Provide the [X, Y] coordinate of the cell's center where the given text is located.  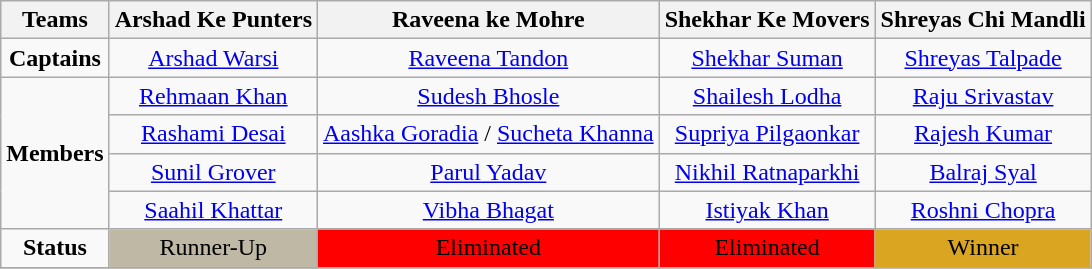
Istiyak Khan [767, 210]
Sunil Grover [213, 172]
Supriya Pilgaonkar [767, 134]
Sudesh Bhosle [489, 96]
Rajesh Kumar [983, 134]
Status [55, 248]
Shekhar Suman [767, 58]
Shreyas Talpade [983, 58]
Parul Yadav [489, 172]
Raveena ke Mohre [489, 20]
Arshad Warsi [213, 58]
Vibha Bhagat [489, 210]
Winner [983, 248]
Arshad Ke Punters [213, 20]
Shreyas Chi Mandli [983, 20]
Shekhar Ke Movers [767, 20]
Rehmaan Khan [213, 96]
Shailesh Lodha [767, 96]
Captains [55, 58]
Saahil Khattar [213, 210]
Teams [55, 20]
Raveena Tandon [489, 58]
Raju Srivastav [983, 96]
Roshni Chopra [983, 210]
Balraj Syal [983, 172]
Nikhil Ratnaparkhi [767, 172]
Aashka Goradia / Sucheta Khanna [489, 134]
Rashami Desai [213, 134]
Members [55, 153]
Runner-Up [213, 248]
